Pinpoint the cell where the given text exists, returning its [x, y] midpoint coordinate. 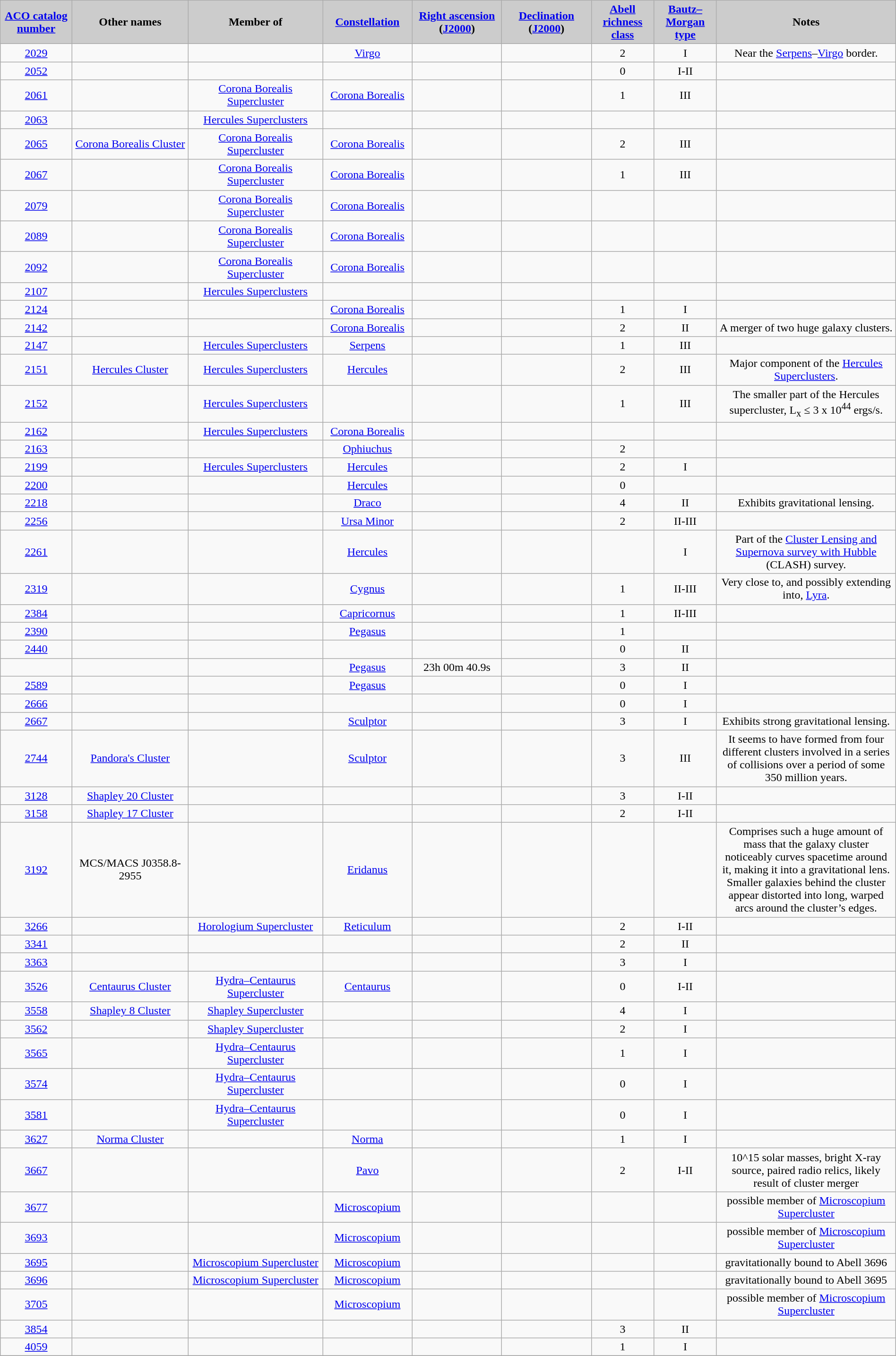
3677 [36, 1207]
3266 [36, 926]
Shapley 17 Cluster [130, 814]
Pavo [368, 1170]
Ursa Minor [368, 521]
2162 [36, 431]
Other names [130, 22]
2052 [36, 71]
Abell richness class [623, 22]
3192 [36, 870]
2147 [36, 346]
2199 [36, 467]
3696 [36, 1280]
2089 [36, 236]
2061 [36, 96]
2142 [36, 328]
Shapley 8 Cluster [130, 1011]
3705 [36, 1305]
3854 [36, 1329]
gravitationally bound to Abell 3696 [806, 1262]
Capricornus [368, 613]
Corona Borealis Cluster [130, 144]
3667 [36, 1170]
23h 00m 40.9s [457, 667]
A merger of two huge galaxy clusters. [806, 328]
The smaller part of the Hercules supercluster, Lx ≤ 3 x 1044 ergs/s. [806, 404]
2029 [36, 53]
Centaurus [368, 986]
Virgo [368, 53]
Reticulum [368, 926]
Ophiuchus [368, 449]
Cygnus [368, 589]
Right ascension (J2000) [457, 22]
2151 [36, 370]
3627 [36, 1139]
Member of [256, 22]
3341 [36, 944]
3574 [36, 1084]
Serpens [368, 346]
3526 [36, 986]
2092 [36, 267]
Bautz–Morgan type [685, 22]
3562 [36, 1029]
2079 [36, 205]
Constellation [368, 22]
It seems to have formed from four different clusters involved in a series of collisions over a period of some 350 million years. [806, 758]
2200 [36, 485]
4059 [36, 1347]
MCS/MACS J0358.8-2955 [130, 870]
Horologium Supercluster [256, 926]
2256 [36, 521]
Hercules Cluster [130, 370]
Near the Serpens–Virgo border. [806, 53]
Exhibits strong gravitational lensing. [806, 721]
Draco [368, 503]
3695 [36, 1262]
2744 [36, 758]
3693 [36, 1238]
2667 [36, 721]
2063 [36, 120]
Major component of the Hercules Superclusters. [806, 370]
3565 [36, 1053]
3363 [36, 962]
2384 [36, 613]
2666 [36, 703]
Very close to, and possibly extending into, Lyra. [806, 589]
2319 [36, 589]
Norma [368, 1139]
3581 [36, 1115]
3158 [36, 814]
Norma Cluster [130, 1139]
2124 [36, 309]
2218 [36, 503]
Exhibits gravitational lensing. [806, 503]
Centaurus Cluster [130, 986]
Part of the Cluster Lensing and Supernova survey with Hubble (CLASH) survey. [806, 552]
2390 [36, 631]
Declination (J2000) [546, 22]
2107 [36, 291]
2152 [36, 404]
ACO catalog number [36, 22]
2065 [36, 144]
3558 [36, 1011]
10^15 solar masses, bright X-ray source, paired radio relics, likely result of cluster merger [806, 1170]
3128 [36, 796]
Eridanus [368, 870]
2589 [36, 685]
2261 [36, 552]
2067 [36, 175]
gravitationally bound to Abell 3695 [806, 1280]
Notes [806, 22]
2163 [36, 449]
Pandora's Cluster [130, 758]
Shapley 20 Cluster [130, 796]
2440 [36, 649]
